Provide the (x, y) coordinate of the cell's center where the given text is located.  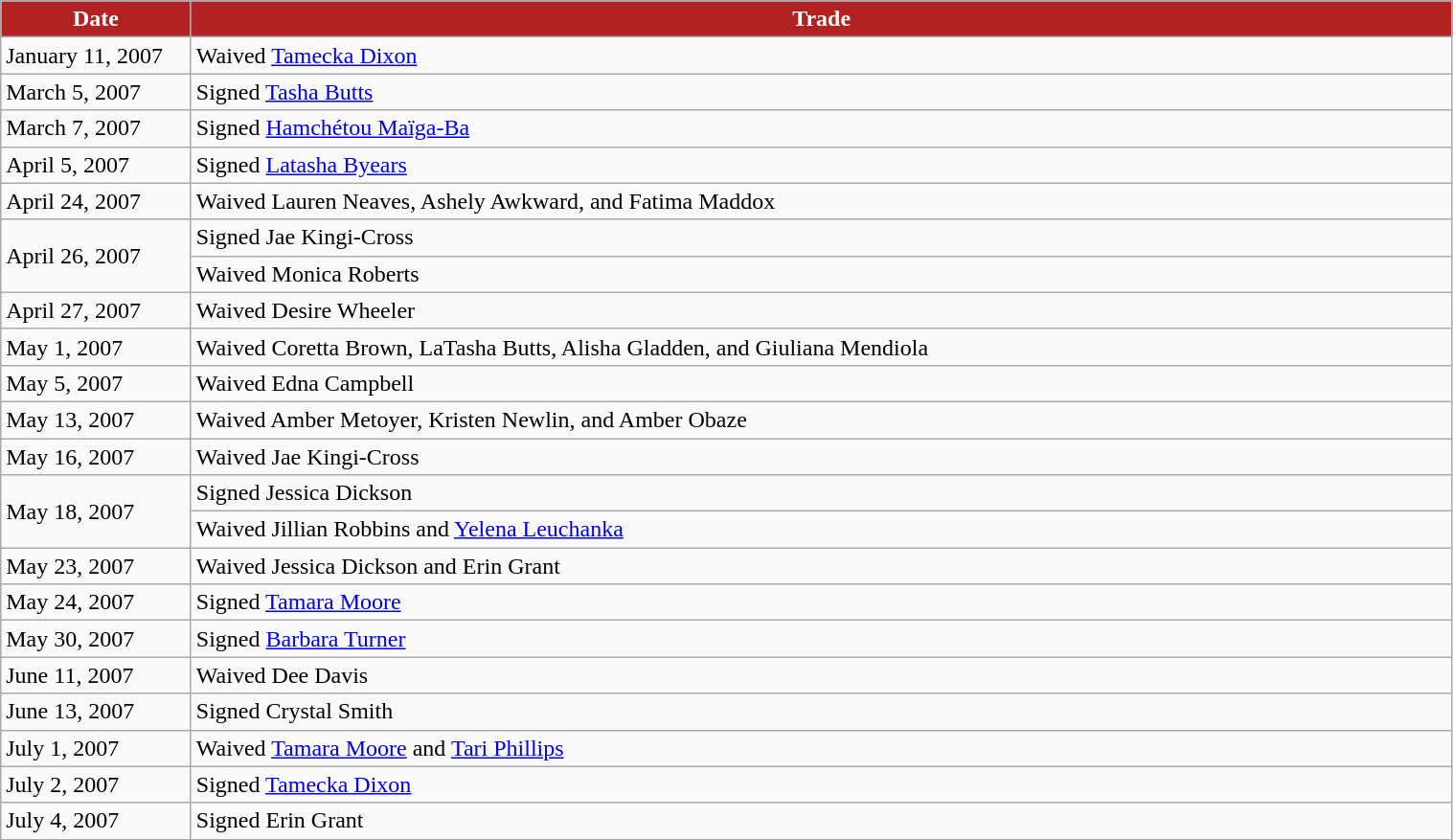
Trade (822, 19)
April 24, 2007 (96, 201)
Waived Monica Roberts (822, 274)
March 7, 2007 (96, 128)
Waived Tamara Moore and Tari Phillips (822, 748)
July 2, 2007 (96, 784)
May 24, 2007 (96, 602)
June 13, 2007 (96, 712)
Waived Lauren Neaves, Ashely Awkward, and Fatima Maddox (822, 201)
Waived Jae Kingi-Cross (822, 457)
Date (96, 19)
April 5, 2007 (96, 165)
Waived Tamecka Dixon (822, 56)
Signed Tamecka Dixon (822, 784)
Signed Crystal Smith (822, 712)
May 13, 2007 (96, 420)
May 16, 2007 (96, 457)
July 1, 2007 (96, 748)
Waived Amber Metoyer, Kristen Newlin, and Amber Obaze (822, 420)
Signed Jessica Dickson (822, 493)
Signed Tamara Moore (822, 602)
May 23, 2007 (96, 566)
Waived Coretta Brown, LaTasha Butts, Alisha Gladden, and Giuliana Mendiola (822, 347)
Signed Barbara Turner (822, 639)
Waived Dee Davis (822, 675)
April 26, 2007 (96, 256)
May 18, 2007 (96, 511)
July 4, 2007 (96, 821)
Signed Hamchétou Maïga-Ba (822, 128)
January 11, 2007 (96, 56)
March 5, 2007 (96, 92)
Waived Desire Wheeler (822, 310)
Waived Edna Campbell (822, 383)
May 1, 2007 (96, 347)
Signed Jae Kingi-Cross (822, 238)
May 30, 2007 (96, 639)
Waived Jessica Dickson and Erin Grant (822, 566)
Signed Erin Grant (822, 821)
May 5, 2007 (96, 383)
June 11, 2007 (96, 675)
Signed Tasha Butts (822, 92)
Waived Jillian Robbins and Yelena Leuchanka (822, 530)
April 27, 2007 (96, 310)
Signed Latasha Byears (822, 165)
